Determine the [x, y] coordinate at the center of the cell enclosing the given text.  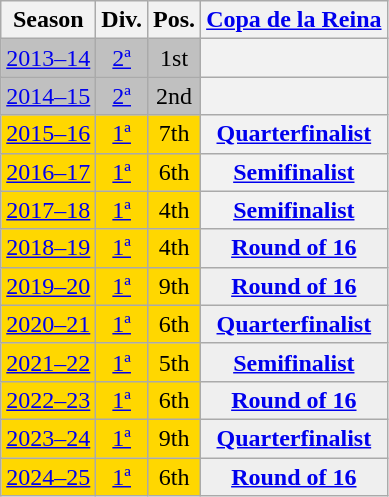
2024–25 [48, 477]
1st [174, 58]
2018–19 [48, 248]
2016–17 [48, 172]
2020–21 [48, 324]
2014–15 [48, 96]
2013–14 [48, 58]
2021–22 [48, 362]
2015–16 [48, 134]
Copa de la Reina [294, 20]
2023–24 [48, 438]
2019–20 [48, 286]
2017–18 [48, 210]
Season [48, 20]
2022–23 [48, 400]
2nd [174, 96]
7th [174, 134]
Div. [122, 20]
5th [174, 362]
Pos. [174, 20]
